Output the (x, y) coordinate of the center of the cell containing the given text.  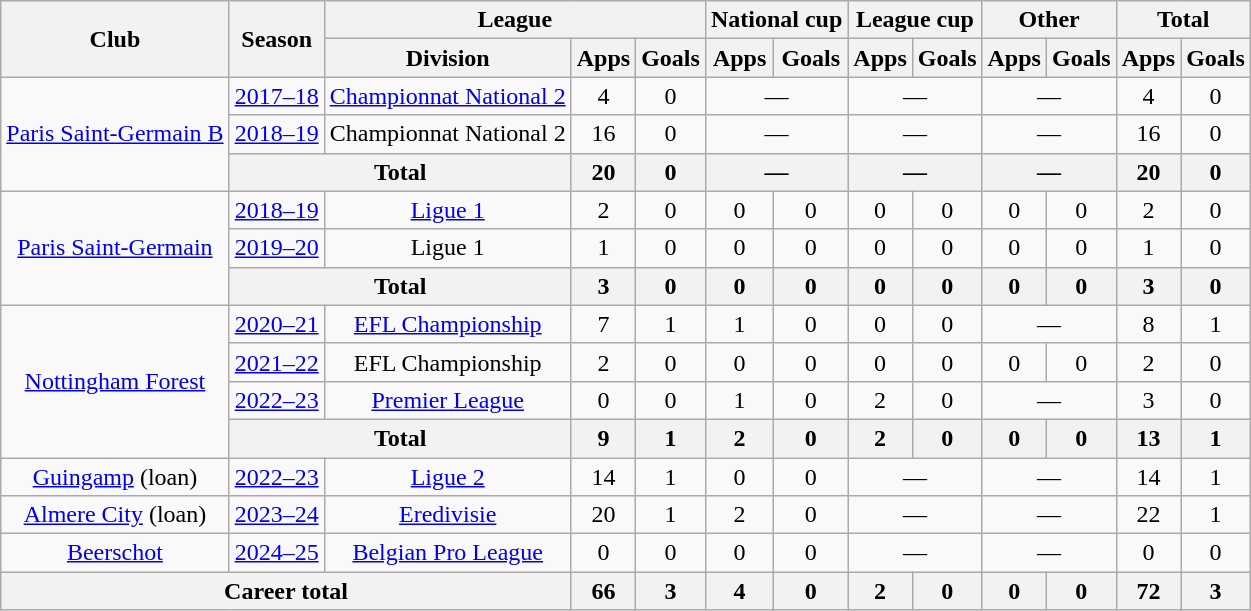
Season (276, 39)
League (514, 20)
Paris Saint-Germain B (115, 134)
Premier League (448, 400)
Paris Saint-Germain (115, 248)
Belgian Pro League (448, 553)
Ligue 2 (448, 477)
Almere City (loan) (115, 515)
7 (603, 324)
Career total (286, 591)
Guingamp (loan) (115, 477)
2017–18 (276, 96)
National cup (776, 20)
8 (1148, 324)
13 (1148, 438)
Beerschot (115, 553)
22 (1148, 515)
Other (1049, 20)
72 (1148, 591)
Eredivisie (448, 515)
9 (603, 438)
66 (603, 591)
2024–25 (276, 553)
Club (115, 39)
2019–20 (276, 248)
2020–21 (276, 324)
League cup (915, 20)
2023–24 (276, 515)
2021–22 (276, 362)
Nottingham Forest (115, 381)
Division (448, 58)
